Return [X, Y] of the center of cell containing provided text 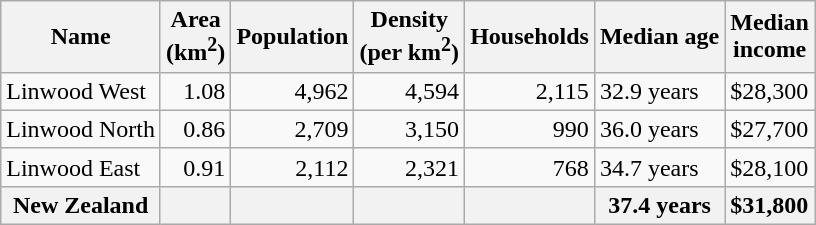
Medianincome [770, 37]
Population [292, 37]
Linwood West [81, 91]
$28,100 [770, 167]
Median age [659, 37]
Households [530, 37]
$27,700 [770, 129]
Name [81, 37]
4,962 [292, 91]
37.4 years [659, 205]
1.08 [195, 91]
Linwood North [81, 129]
2,321 [410, 167]
New Zealand [81, 205]
2,112 [292, 167]
32.9 years [659, 91]
36.0 years [659, 129]
Area(km2) [195, 37]
2,115 [530, 91]
34.7 years [659, 167]
$31,800 [770, 205]
0.86 [195, 129]
$28,300 [770, 91]
Linwood East [81, 167]
Density(per km2) [410, 37]
768 [530, 167]
990 [530, 129]
3,150 [410, 129]
2,709 [292, 129]
0.91 [195, 167]
4,594 [410, 91]
